Detect which cell encompasses the target text, then output its (x, y) center coordinate. 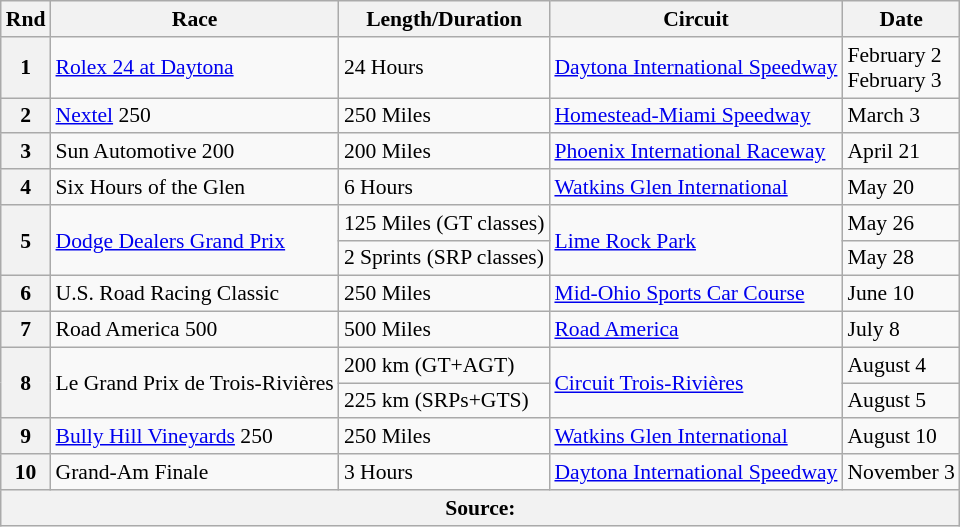
May 20 (900, 187)
Source: (480, 508)
5 (26, 240)
3 (26, 152)
August 4 (900, 365)
Homestead-Miami Speedway (696, 116)
August 5 (900, 401)
2 Sprints (SRP classes) (444, 258)
Six Hours of the Glen (194, 187)
200 Miles (444, 152)
Road America 500 (194, 330)
6 (26, 294)
Date (900, 19)
May 28 (900, 258)
Phoenix International Raceway (696, 152)
U.S. Road Racing Classic (194, 294)
6 Hours (444, 187)
7 (26, 330)
1 (26, 68)
Bully Hill Vineyards 250 (194, 437)
August 10 (900, 437)
10 (26, 472)
4 (26, 187)
July 8 (900, 330)
500 Miles (444, 330)
Race (194, 19)
Lime Rock Park (696, 240)
8 (26, 382)
Grand-Am Finale (194, 472)
3 Hours (444, 472)
June 10 (900, 294)
225 km (SRPs+GTS) (444, 401)
Nextel 250 (194, 116)
9 (26, 437)
April 21 (900, 152)
March 3 (900, 116)
200 km (GT+AGT) (444, 365)
Circuit Trois-Rivières (696, 382)
November 3 (900, 472)
Rnd (26, 19)
Road America (696, 330)
Length/Duration (444, 19)
125 Miles (GT classes) (444, 223)
24 Hours (444, 68)
May 26 (900, 223)
February 2 February 3 (900, 68)
Mid-Ohio Sports Car Course (696, 294)
Dodge Dealers Grand Prix (194, 240)
Sun Automotive 200 (194, 152)
2 (26, 116)
Rolex 24 at Daytona (194, 68)
Circuit (696, 19)
Le Grand Prix de Trois-Rivières (194, 382)
